Determine the [x, y] coordinate at the center of the cell enclosing the given text.  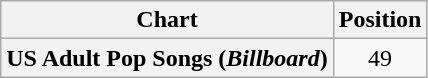
49 [380, 58]
Position [380, 20]
US Adult Pop Songs (Billboard) [167, 58]
Chart [167, 20]
